Extract the [x, y] coordinate from the center of the cell holding the provided text.  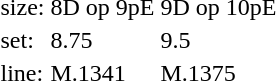
8.75 [102, 40]
